Pinpoint the cell where the given text exists, returning its [X, Y] midpoint coordinate. 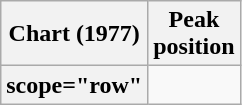
scope="row" [74, 85]
Peakposition [194, 34]
Chart (1977) [74, 34]
